For the text-containing cell, return its midpoint in [X, Y] coordinate format. 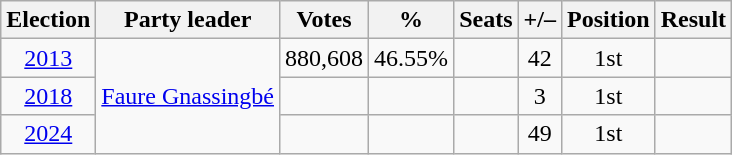
+/– [540, 20]
Party leader [188, 20]
Seats [486, 20]
Position [608, 20]
42 [540, 58]
2024 [48, 134]
49 [540, 134]
880,608 [324, 58]
Votes [324, 20]
2018 [48, 96]
46.55% [412, 58]
Faure Gnassingbé [188, 96]
3 [540, 96]
% [412, 20]
Result [693, 20]
Election [48, 20]
2013 [48, 58]
